Return the (x, y) coordinate for the center point of the cell that contains the specified text.  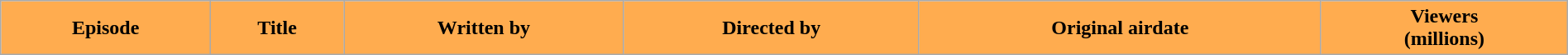
Original airdate (1120, 28)
Episode (106, 28)
Directed by (771, 28)
Written by (485, 28)
Viewers(millions) (1444, 28)
Title (278, 28)
